Extract the (x, y) coordinate from the center of the cell holding the provided text.  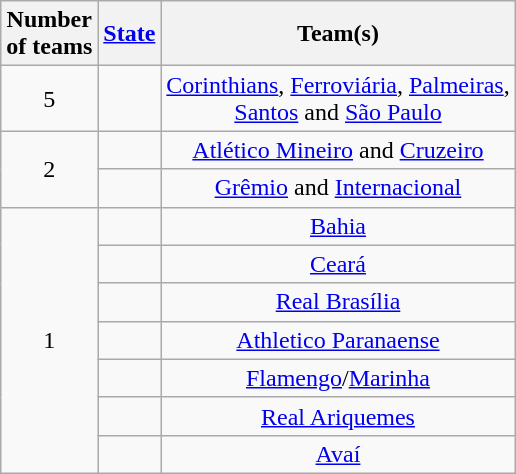
Flamengo/Marinha (338, 378)
Avaí (338, 454)
Grêmio and Internacional (338, 188)
State (130, 34)
Corinthians, Ferroviária, Palmeiras,Santos and São Paulo (338, 98)
2 (50, 169)
1 (50, 340)
Athletico Paranaense (338, 340)
Atlético Mineiro and Cruzeiro (338, 150)
Bahia (338, 226)
Real Brasília (338, 302)
5 (50, 98)
Team(s) (338, 34)
Real Ariquemes (338, 416)
Numberof teams (50, 34)
Ceará (338, 264)
